Determine the [X, Y] coordinate at the center of the cell enclosing the given text.  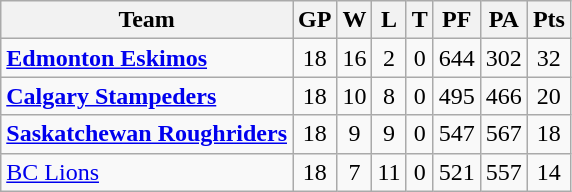
7 [354, 172]
PF [456, 20]
16 [354, 58]
W [354, 20]
2 [389, 58]
11 [389, 172]
567 [504, 134]
L [389, 20]
495 [456, 96]
10 [354, 96]
Saskatchewan Roughriders [147, 134]
Calgary Stampeders [147, 96]
Team [147, 20]
644 [456, 58]
547 [456, 134]
557 [504, 172]
T [420, 20]
14 [548, 172]
Pts [548, 20]
PA [504, 20]
32 [548, 58]
BC Lions [147, 172]
20 [548, 96]
521 [456, 172]
GP [315, 20]
302 [504, 58]
8 [389, 96]
Edmonton Eskimos [147, 58]
466 [504, 96]
